Extract the [x, y] coordinate from the center of the cell holding the provided text.  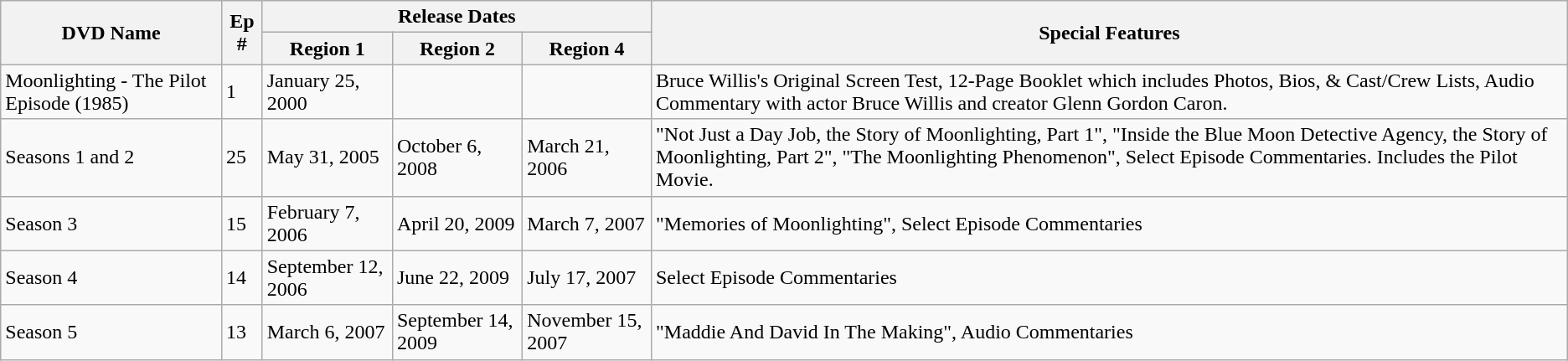
Seasons 1 and 2 [111, 157]
July 17, 2007 [587, 278]
Moonlighting - The Pilot Episode (1985) [111, 92]
Region 1 [327, 49]
February 7, 2006 [327, 223]
March 21, 2006 [587, 157]
"Maddie And David In The Making", Audio Commentaries [1109, 332]
Region 4 [587, 49]
March 7, 2007 [587, 223]
January 25, 2000 [327, 92]
"Memories of Moonlighting", Select Episode Commentaries [1109, 223]
September 12, 2006 [327, 278]
March 6, 2007 [327, 332]
25 [241, 157]
September 14, 2009 [457, 332]
Special Features [1109, 33]
November 15, 2007 [587, 332]
1 [241, 92]
October 6, 2008 [457, 157]
15 [241, 223]
DVD Name [111, 33]
Release Dates [456, 17]
Region 2 [457, 49]
May 31, 2005 [327, 157]
Season 3 [111, 223]
Select Episode Commentaries [1109, 278]
Ep # [241, 33]
Season 5 [111, 332]
June 22, 2009 [457, 278]
April 20, 2009 [457, 223]
13 [241, 332]
14 [241, 278]
Season 4 [111, 278]
